Capture the cell that displays the provided text and extract its [x, y] central coordinate. 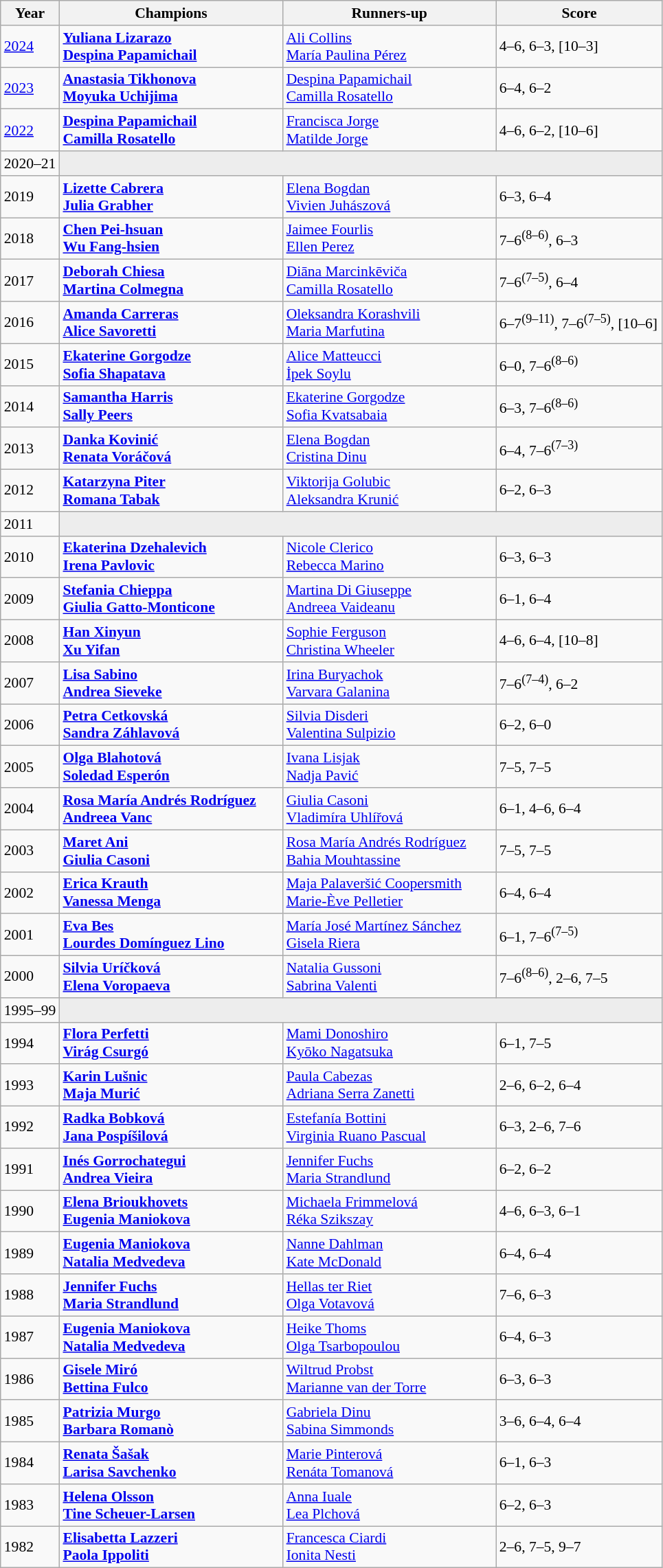
Maret Ani Giulia Casoni [170, 850]
Francisca Jorge Matilde Jorge [390, 130]
4–6, 6–2, [10–6] [580, 130]
Han Xinyun Xu Yifan [170, 641]
2019 [30, 196]
Olga Blahotová Soledad Esperón [170, 766]
7–6, 6–3 [580, 1295]
1990 [30, 1212]
Hellas ter Riet Olga Votavová [390, 1295]
Samantha Harris Sally Peers [170, 407]
Natalia Gussoni Sabrina Valenti [390, 977]
2012 [30, 490]
Inés Gorrochategui Andrea Vieira [170, 1169]
Marie Pinterová Renáta Tomanová [390, 1463]
Nanne Dahlman Kate McDonald [390, 1253]
2014 [30, 407]
2000 [30, 977]
2001 [30, 935]
Viktorija Golubic Aleksandra Krunić [390, 490]
1987 [30, 1337]
María José Martínez Sánchez Gisela Riera [390, 935]
2004 [30, 809]
2009 [30, 599]
Danka Kovinić Renata Voráčová [170, 449]
Oleksandra Korashvili Maria Marfutina [390, 323]
2007 [30, 683]
1993 [30, 1085]
Karin Lušnic Maja Murić [170, 1085]
Chen Pei-hsuan Wu Fang-hsien [170, 239]
Martina Di Giuseppe Andreea Vaideanu [390, 599]
2020–21 [30, 163]
2016 [30, 323]
2022 [30, 130]
2–6, 7–5, 9–7 [580, 1547]
Ekaterine Gorgodze Sofia Shapatava [170, 364]
Gabriela Dinu Sabina Simmonds [390, 1422]
7–6(7–5), 6–4 [580, 280]
Score [580, 13]
Runners-up [390, 13]
7–6(7–4), 6–2 [580, 683]
2015 [30, 364]
4–6, 6–3, [10–3] [580, 47]
4–6, 6–3, 6–1 [580, 1212]
Ivana Lisjak Nadja Pavić [390, 766]
1985 [30, 1422]
Heike Thoms Olga Tsarbopoulou [390, 1337]
6–2, 6–0 [580, 725]
Lisa Sabino Andrea Sieveke [170, 683]
Year [30, 13]
1989 [30, 1253]
1982 [30, 1547]
Elena Bogdan Vivien Juhászová [390, 196]
Silvia Disderi Valentina Sulpizio [390, 725]
Gisele Miró Bettina Fulco [170, 1379]
1994 [30, 1043]
2005 [30, 766]
2013 [30, 449]
6–1, 7–6(7–5) [580, 935]
Anna Iuale Lea Plchová [390, 1505]
Petra Cetkovská Sandra Záhlavová [170, 725]
3–6, 6–4, 6–4 [580, 1422]
Irina Buryachok Varvara Galanina [390, 683]
6–4, 6–3 [580, 1337]
Katarzyna Piter Romana Tabak [170, 490]
Elisabetta Lazzeri Paola Ippoliti [170, 1547]
2017 [30, 280]
1983 [30, 1505]
Stefania Chieppa Giulia Gatto-Monticone [170, 599]
6–1, 7–5 [580, 1043]
2002 [30, 893]
Ekaterina Dzehalevich Irena Pavlovic [170, 556]
6–1, 6–3 [580, 1463]
Estefanía Bottini Virginia Ruano Pascual [390, 1128]
Erica Krauth Vanessa Menga [170, 893]
1988 [30, 1295]
6–3, 6–4 [580, 196]
Deborah Chiesa Martina Colmegna [170, 280]
7–6(8–6), 2–6, 7–5 [580, 977]
Ali Collins María Paulina Pérez [390, 47]
Maja Palaveršić Coopersmith Marie-Ève Pelletier [390, 893]
2–6, 6–2, 6–4 [580, 1085]
Francesca Ciardi Ionita Nesti [390, 1547]
2024 [30, 47]
Giulia Casoni Vladimíra Uhlířová [390, 809]
Patrizia Murgo Barbara Romanò [170, 1422]
Amanda Carreras Alice Savoretti [170, 323]
1984 [30, 1463]
2003 [30, 850]
6–7(9–11), 7–6(7–5), [10–6] [580, 323]
2023 [30, 88]
Anastasia Tikhonova Moyuka Uchijima [170, 88]
Radka Bobková Jana Pospíšilová [170, 1128]
2018 [30, 239]
Mami Donoshiro Kyōko Nagatsuka [390, 1043]
4–6, 6–4, [10–8] [580, 641]
Helena Olsson Tine Scheuer-Larsen [170, 1505]
Michaela Frimmelová Réka Szikszay [390, 1212]
7–6(8–6), 6–3 [580, 239]
Diāna Marcinkēviča Camilla Rosatello [390, 280]
6–0, 7–6(8–6) [580, 364]
1986 [30, 1379]
1991 [30, 1169]
6–3, 2–6, 7–6 [580, 1128]
6–4, 6–2 [580, 88]
Ekaterine Gorgodze Sofia Kvatsabaia [390, 407]
2006 [30, 725]
Sophie Ferguson Christina Wheeler [390, 641]
Rosa María Andrés Rodríguez Bahia Mouhtassine [390, 850]
2011 [30, 524]
Alice Matteucci İpek Soylu [390, 364]
Champions [170, 13]
6–2, 6–2 [580, 1169]
Nicole Clerico Rebecca Marino [390, 556]
2008 [30, 641]
Lizette Cabrera Julia Grabher [170, 196]
Renata Šašak Larisa Savchenko [170, 1463]
Rosa María Andrés Rodríguez Andreea Vanc [170, 809]
Yuliana Lizarazo Despina Papamichail [170, 47]
Elena Brioukhovets Eugenia Maniokova [170, 1212]
Flora Perfetti Virág Csurgó [170, 1043]
1995–99 [30, 1010]
Paula Cabezas Adriana Serra Zanetti [390, 1085]
Silvia Uríčková Elena Voropaeva [170, 977]
6–1, 6–4 [580, 599]
6–4, 7–6(7–3) [580, 449]
2010 [30, 556]
Wiltrud Probst Marianne van der Torre [390, 1379]
Eva Bes Lourdes Domínguez Lino [170, 935]
1992 [30, 1128]
Jaimee Fourlis Ellen Perez [390, 239]
Elena Bogdan Cristina Dinu [390, 449]
6–1, 4–6, 6–4 [580, 809]
6–3, 7–6(8–6) [580, 407]
